Scan for the cell matching the given text and deliver its (X, Y) coordinate at center. 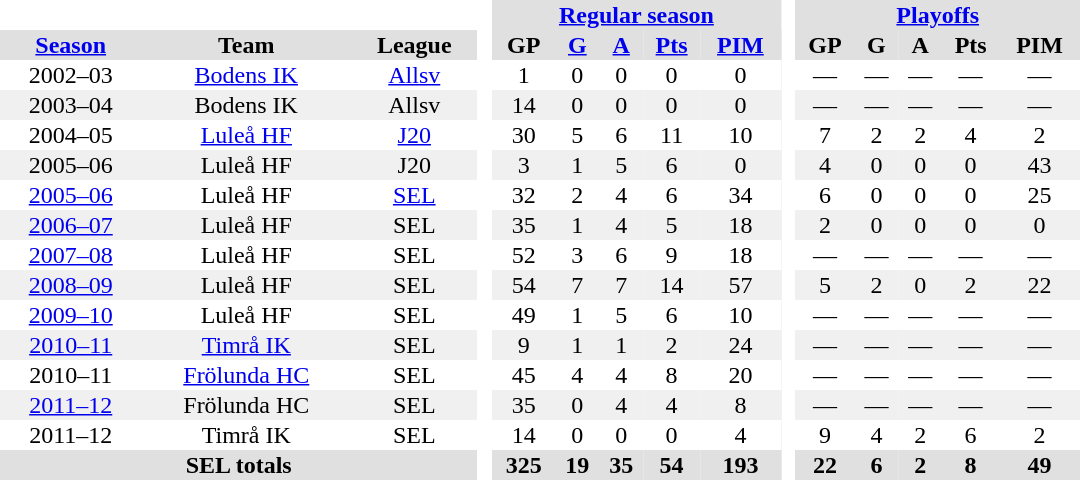
Playoffs (938, 15)
25 (1040, 195)
Team (246, 45)
19 (577, 465)
325 (524, 465)
2004–05 (70, 135)
32 (524, 195)
2009–10 (70, 315)
193 (740, 465)
SEL totals (238, 465)
43 (1040, 165)
20 (740, 375)
2008–09 (70, 285)
24 (740, 345)
Season (70, 45)
57 (740, 285)
11 (672, 135)
34 (740, 195)
Regular season (636, 15)
52 (524, 255)
30 (524, 135)
2007–08 (70, 255)
2003–04 (70, 105)
League (414, 45)
2006–07 (70, 225)
2002–03 (70, 75)
45 (524, 375)
